Return the [x, y] coordinate for the center point of the cell that contains the specified text.  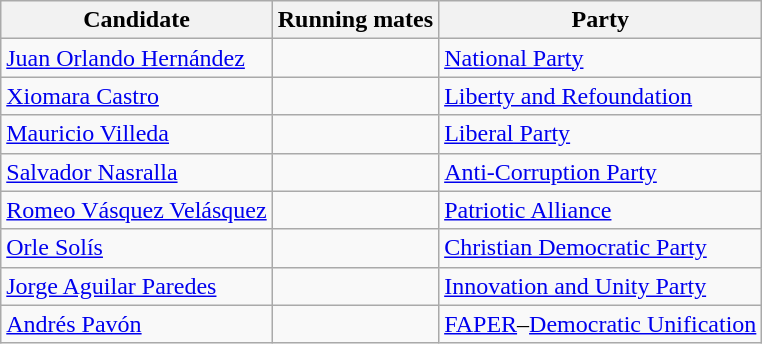
Andrés Pavón [136, 324]
Anti-Corruption Party [600, 172]
Party [600, 20]
Candidate [136, 20]
Running mates [355, 20]
Patriotic Alliance [600, 210]
Juan Orlando Hernández [136, 58]
Liberal Party [600, 134]
Liberty and Refoundation [600, 96]
Jorge Aguilar Paredes [136, 286]
National Party [600, 58]
FAPER–Democratic Unification [600, 324]
Mauricio Villeda [136, 134]
Romeo Vásquez Velásquez [136, 210]
Salvador Nasralla [136, 172]
Xiomara Castro [136, 96]
Innovation and Unity Party [600, 286]
Christian Democratic Party [600, 248]
Orle Solís [136, 248]
